Detect which cell encompasses the target text, then output its [x, y] center coordinate. 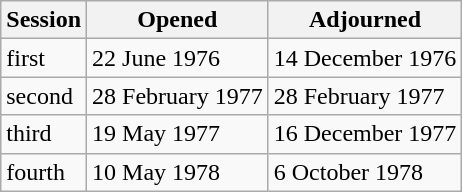
6 October 1978 [365, 172]
second [44, 96]
14 December 1976 [365, 58]
fourth [44, 172]
Session [44, 20]
first [44, 58]
10 May 1978 [178, 172]
Opened [178, 20]
third [44, 134]
16 December 1977 [365, 134]
19 May 1977 [178, 134]
Adjourned [365, 20]
22 June 1976 [178, 58]
